Find where the given text appears and provide that cell's center as (x, y) coordinate. 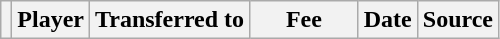
Player (51, 20)
Source (458, 20)
Fee (304, 20)
Transferred to (170, 20)
Date (388, 20)
